Return the [X, Y] coordinate for the center point of the cell that contains the specified text.  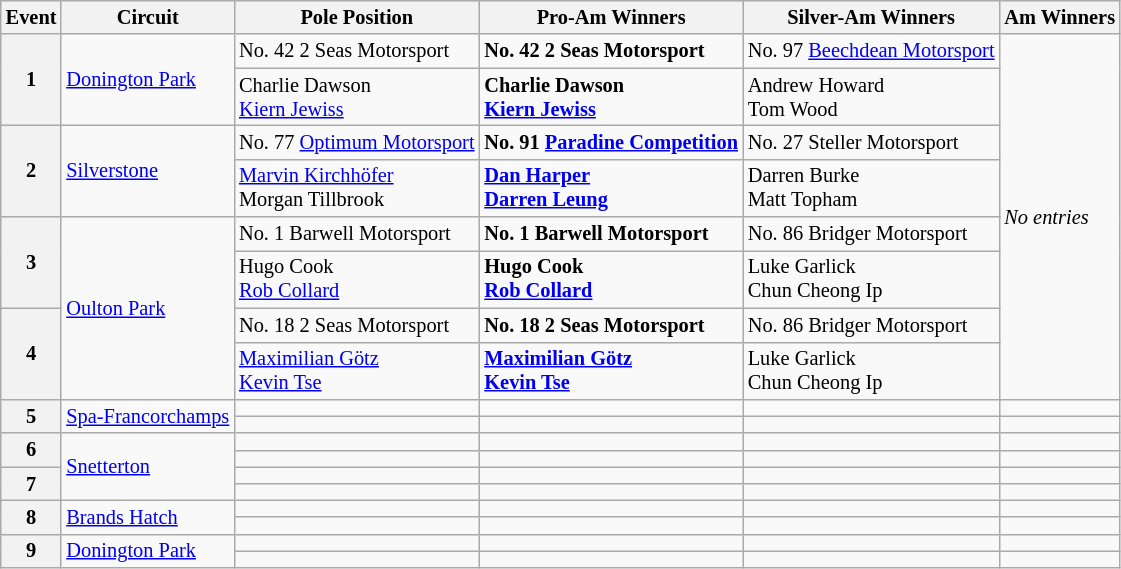
Marvin Kirchhöfer Morgan Tillbrook [356, 188]
Am Winners [1060, 17]
Brands Hatch [148, 517]
1 [32, 80]
2 [32, 170]
7 [32, 484]
Snetterton [148, 466]
Circuit [148, 17]
6 [32, 450]
4 [32, 354]
Dan Harper Darren Leung [610, 188]
No. 27 Steller Motorsport [872, 142]
Darren Burke Matt Topham [872, 188]
Event [32, 17]
Spa-Francorchamps [148, 416]
No. 97 Beechdean Motorsport [872, 51]
3 [32, 262]
Pole Position [356, 17]
Oulton Park [148, 308]
Pro-Am Winners [610, 17]
No. 77 Optimum Motorsport [356, 142]
Silver-Am Winners [872, 17]
9 [32, 551]
8 [32, 517]
Silverstone [148, 170]
5 [32, 416]
No. 91 Paradine Competition [610, 142]
No entries [1060, 216]
Andrew Howard Tom Wood [872, 97]
